Extract the (X, Y) coordinate from the center of the cell holding the provided text.  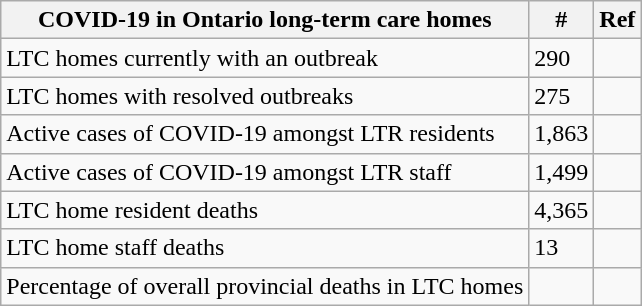
Active cases of COVID-19 amongst LTR staff (265, 172)
Percentage of overall provincial deaths in LTC homes (265, 286)
LTC home staff deaths (265, 248)
LTC home resident deaths (265, 210)
290 (562, 58)
# (562, 20)
Active cases of COVID-19 amongst LTR residents (265, 134)
Ref (618, 20)
13 (562, 248)
LTC homes currently with an outbreak (265, 58)
LTC homes with resolved outbreaks (265, 96)
COVID-19 in Ontario long-term care homes (265, 20)
1,863 (562, 134)
1,499 (562, 172)
4,365 (562, 210)
275 (562, 96)
